Identify which cell holds the provided text, then report its (X, Y) central coordinate. 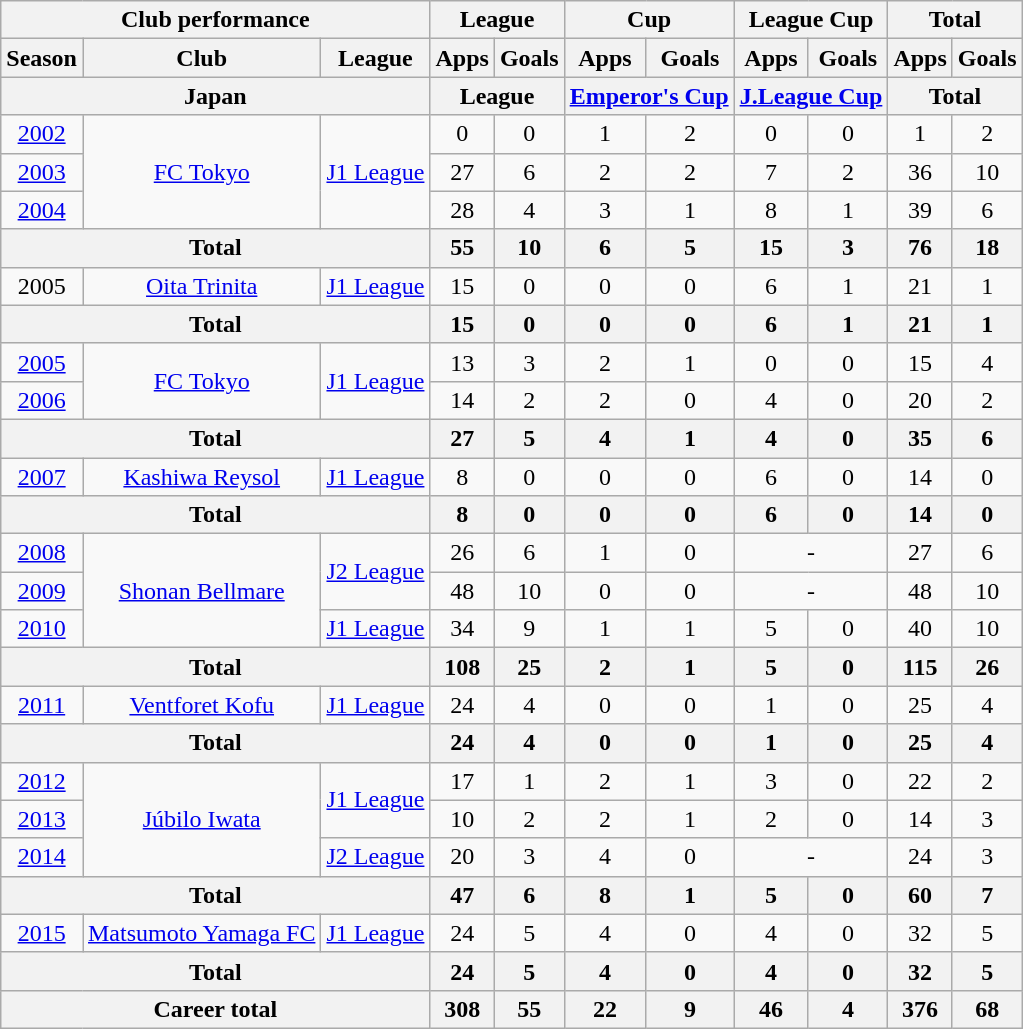
2010 (42, 629)
76 (920, 248)
17 (462, 781)
2009 (42, 591)
2012 (42, 781)
18 (987, 248)
Matsumoto Yamaga FC (201, 933)
36 (920, 172)
13 (462, 362)
Career total (216, 1009)
2015 (42, 933)
2002 (42, 134)
60 (920, 895)
2014 (42, 857)
308 (462, 1009)
Club (201, 58)
2011 (42, 705)
Ventforet Kofu (201, 705)
2004 (42, 210)
Cup (649, 20)
39 (920, 210)
2013 (42, 819)
Season (42, 58)
28 (462, 210)
Kashiwa Reysol (201, 477)
2007 (42, 477)
2003 (42, 172)
Oita Trinita (201, 286)
35 (920, 438)
Club performance (216, 20)
68 (987, 1009)
J.League Cup (811, 96)
115 (920, 667)
2006 (42, 400)
46 (771, 1009)
League Cup (811, 20)
Japan (216, 96)
Júbilo Iwata (201, 819)
108 (462, 667)
47 (462, 895)
376 (920, 1009)
2008 (42, 553)
Emperor's Cup (649, 96)
40 (920, 629)
34 (462, 629)
Shonan Bellmare (201, 591)
